From the cell containing the given text, extract its center point as (x, y) coordinate. 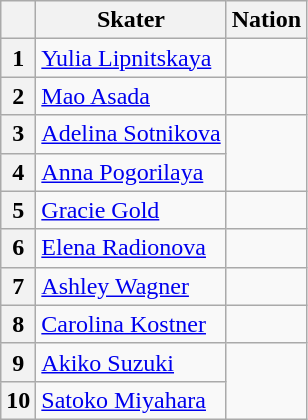
8 (18, 324)
Ashley Wagner (131, 286)
Skater (131, 20)
Satoko Miyahara (131, 400)
Elena Radionova (131, 248)
6 (18, 248)
Gracie Gold (131, 210)
Adelina Sotnikova (131, 134)
Nation (266, 20)
3 (18, 134)
9 (18, 362)
Mao Asada (131, 96)
2 (18, 96)
4 (18, 172)
5 (18, 210)
Akiko Suzuki (131, 362)
Yulia Lipnitskaya (131, 58)
Anna Pogorilaya (131, 172)
1 (18, 58)
10 (18, 400)
Carolina Kostner (131, 324)
7 (18, 286)
